Capture the cell that displays the provided text and extract its [X, Y] central coordinate. 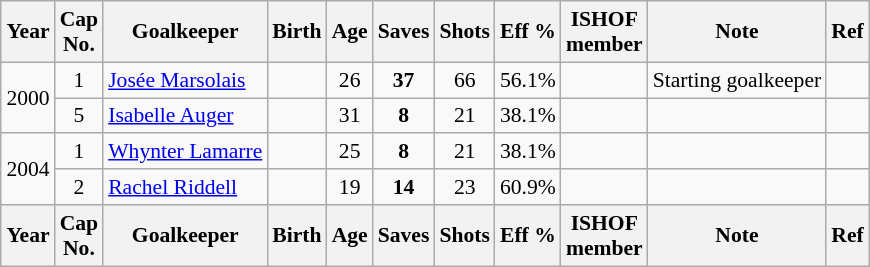
2000 [28, 98]
19 [350, 187]
Isabelle Auger [185, 116]
25 [350, 152]
Whynter Lamarre [185, 152]
60.9% [528, 187]
26 [350, 80]
Starting goalkeeper [738, 80]
23 [464, 187]
2 [80, 187]
66 [464, 80]
Josée Marsolais [185, 80]
Rachel Riddell [185, 187]
14 [404, 187]
56.1% [528, 80]
37 [404, 80]
2004 [28, 170]
5 [80, 116]
31 [350, 116]
